Return [X, Y] of the center of cell containing provided text 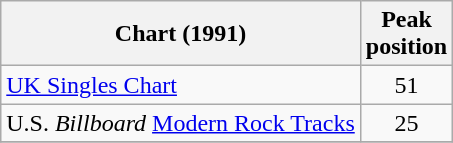
51 [406, 85]
25 [406, 123]
U.S. Billboard Modern Rock Tracks [181, 123]
Peakposition [406, 34]
Chart (1991) [181, 34]
UK Singles Chart [181, 85]
